For the text-containing cell, return its midpoint in [x, y] coordinate format. 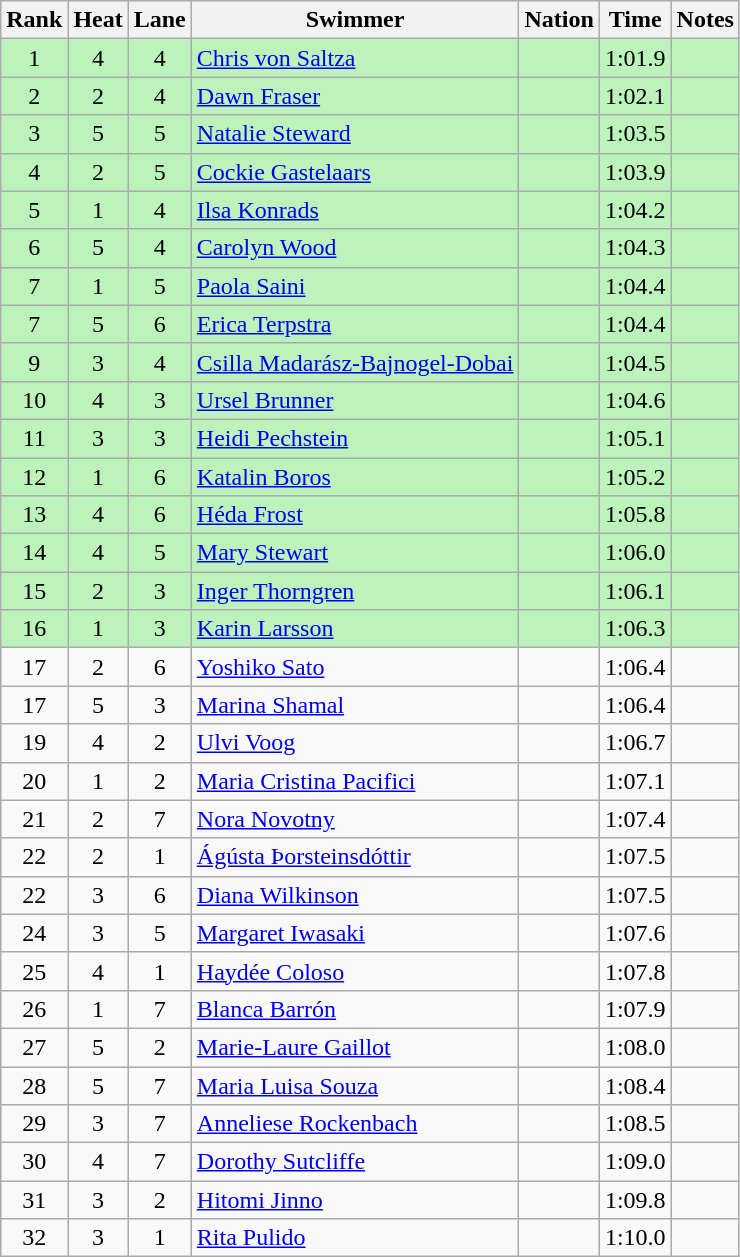
1:05.1 [635, 438]
13 [34, 515]
1:05.8 [635, 515]
Paola Saini [355, 286]
21 [34, 819]
1:08.0 [635, 1047]
10 [34, 400]
1:08.5 [635, 1124]
Chris von Saltza [355, 58]
15 [34, 591]
Héda Frost [355, 515]
Blanca Barrón [355, 1009]
Maria Luisa Souza [355, 1085]
1:04.5 [635, 362]
27 [34, 1047]
Karin Larsson [355, 629]
31 [34, 1200]
Ágústa Þorsteinsdóttir [355, 857]
1:07.4 [635, 819]
28 [34, 1085]
Mary Stewart [355, 553]
1:06.7 [635, 743]
25 [34, 971]
1:04.6 [635, 400]
16 [34, 629]
12 [34, 477]
Time [635, 20]
Rita Pulido [355, 1238]
Hitomi Jinno [355, 1200]
1:06.1 [635, 591]
Lane [160, 20]
1:06.0 [635, 553]
Inger Thorngren [355, 591]
1:07.1 [635, 781]
26 [34, 1009]
11 [34, 438]
Swimmer [355, 20]
1:05.2 [635, 477]
Ursel Brunner [355, 400]
Ulvi Voog [355, 743]
1:02.1 [635, 96]
32 [34, 1238]
Margaret Iwasaki [355, 933]
1:03.5 [635, 134]
Marina Shamal [355, 705]
Notes [705, 20]
Yoshiko Sato [355, 667]
1:01.9 [635, 58]
Haydée Coloso [355, 971]
1:03.9 [635, 172]
Dorothy Sutcliffe [355, 1162]
1:08.4 [635, 1085]
Nora Novotny [355, 819]
1:06.3 [635, 629]
1:04.3 [635, 248]
24 [34, 933]
Erica Terpstra [355, 324]
1:09.0 [635, 1162]
Csilla Madarász-Bajnogel-Dobai [355, 362]
Marie-Laure Gaillot [355, 1047]
Carolyn Wood [355, 248]
Diana Wilkinson [355, 895]
1:07.8 [635, 971]
Cockie Gastelaars [355, 172]
Heidi Pechstein [355, 438]
1:07.9 [635, 1009]
1:10.0 [635, 1238]
Dawn Fraser [355, 96]
Nation [559, 20]
Heat [98, 20]
Katalin Boros [355, 477]
14 [34, 553]
9 [34, 362]
Ilsa Konrads [355, 210]
1:04.2 [635, 210]
30 [34, 1162]
20 [34, 781]
Anneliese Rockenbach [355, 1124]
29 [34, 1124]
1:09.8 [635, 1200]
19 [34, 743]
Rank [34, 20]
1:07.6 [635, 933]
Maria Cristina Pacifici [355, 781]
Natalie Steward [355, 134]
